Scan for the cell matching the given text and deliver its [X, Y] coordinate at center. 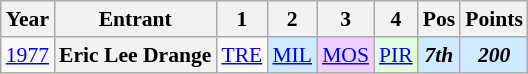
4 [396, 19]
Entrant [135, 19]
Pos [440, 19]
TRE [242, 55]
200 [494, 55]
2 [292, 19]
MIL [292, 55]
Year [28, 19]
1 [242, 19]
PIR [396, 55]
3 [346, 19]
Eric Lee Drange [135, 55]
1977 [28, 55]
7th [440, 55]
Points [494, 19]
MOS [346, 55]
